Provide the (x, y) coordinate of the cell's center where the given text is located.  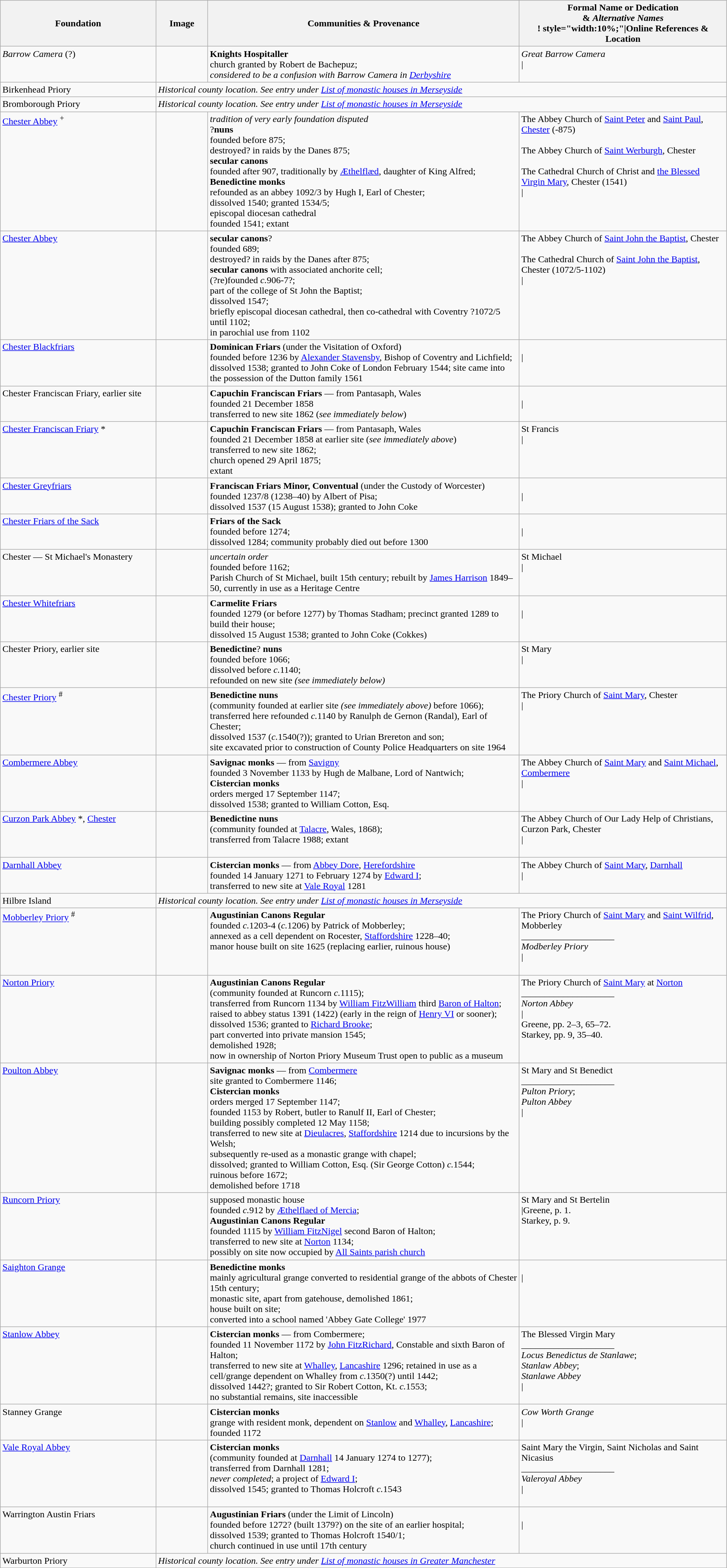
Chester Franciscan Friary * (78, 450)
Cistercian monks — from Abbey Dore, Herefordshirefounded 14 January 1271 to February 1274 by Edward I;transferred to new site at Vale Royal 1281 (364, 875)
Runcorn Priory (78, 1226)
Norton Priory (78, 1019)
Chester Greyfriars (78, 496)
Foundation (78, 23)
Chester — St Michael's Monastery (78, 573)
The Abbey Church of Saint John the Baptist, ChesterThe Cathedral Church of Saint John the Baptist, Chester (1072/5-1102)| (623, 285)
Darnhall Abbey (78, 875)
Saint Mary the Virgin, Saint Nicholas and Saint Nicasius____________________Valeroyal Abbey| (623, 1473)
Chester Priory # (78, 721)
Historical county location. See entry under List of monastic houses in Greater Manchester (442, 1561)
Hilbre Island (78, 901)
The Abbey Church of Saint Mary, Darnhall| (623, 875)
The Priory Church of Saint Mary at Norton____________________Norton Abbey|Greene, pp. 2–3, 65–72. Starkey, pp. 9, 35–40. (623, 1019)
Saighton Grange (78, 1293)
Friars of the Sackfounded before 1274;dissolved 1284; community probably died out before 1300 (364, 531)
Curzon Park Abbey *, Chester (78, 834)
St Mary and St Benedict____________________Pulton Priory;Pulton Abbey| (623, 1128)
Cistercian monksgrange with resident monk, dependent on Stanlow and Whalley, Lancashire;founded 1172 (364, 1422)
St Mary| (623, 665)
Chester Abbey + (78, 171)
Great Barrow Camera| (623, 64)
The Priory Church of Saint Mary and Saint Wilfrid, Mobberley____________________Modberley Priory| (623, 941)
St Michael| (623, 573)
Chester Blackfriars (78, 363)
St Mary and St Bertelin|Greene, p. 1.Starkey, p. 9. (623, 1226)
Combermere Abbey (78, 783)
Chester Franciscan Friary, earlier site (78, 404)
Formal Name or Dedication & Alternative Names! style="width:10%;"|Online References & Location (623, 23)
The Abbey Church of Saint Mary and Saint Michael, Combermere| (623, 783)
St Francis| (623, 450)
The Priory Church of Saint Mary, Chester| (623, 721)
Capuchin Franciscan Friars — from Pantasaph, Walesfounded 21 December 1858transferred to new site 1862 (see immediately below) (364, 404)
Mobberley Priory # (78, 941)
The Blessed Virgin Mary____________________Locus Benedictus de Stanlawe;Stanlaw Abbey;Stanlawe Abbey| (623, 1365)
Warburton Priory (78, 1561)
Poulton Abbey (78, 1128)
Stanlow Abbey (78, 1365)
Chester Friars of the Sack (78, 531)
The Abbey Church of Our Lady Help of Christians, Curzon Park, Chester| (623, 834)
Vale Royal Abbey (78, 1473)
Warrington Austin Friars (78, 1530)
Image (182, 23)
Chester Priory, earlier site (78, 665)
Communities & Provenance (364, 23)
Knights Hospitallerchurch granted by Robert de Bachepuz;considered to be a confusion with Barrow Camera in Derbyshire (364, 64)
Cow Worth Grange| (623, 1422)
Bromborough Priory (78, 104)
Benedictine? nunsfounded before 1066;dissolved before c.1140;refounded on new site (see immediately below) (364, 665)
Chester Abbey (78, 285)
Stanney Grange (78, 1422)
Chester Whitefriars (78, 619)
Barrow Camera (?) (78, 64)
Benedictine nuns(community founded at Talacre, Wales, 1868);transferred from Talacre 1988; extant (364, 834)
Birkenhead Priory (78, 89)
